Determine the (X, Y) coordinate at the center of the cell enclosing the given text.  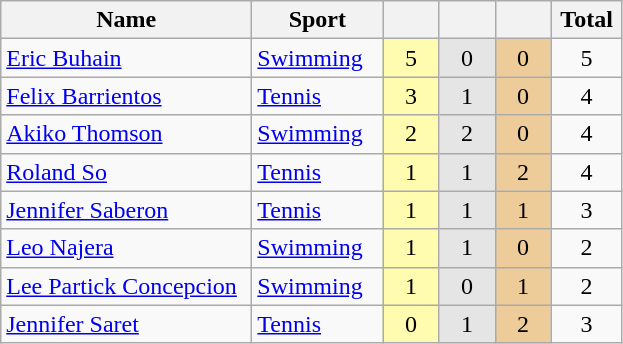
Leo Najera (126, 248)
Felix Barrientos (126, 96)
Sport (318, 20)
Roland So (126, 172)
Eric Buhain (126, 58)
Jennifer Saret (126, 324)
Jennifer Saberon (126, 210)
Lee Partick Concepcion (126, 286)
Total (586, 20)
Akiko Thomson (126, 134)
Name (126, 20)
